Find where the given text appears and provide that cell's center as (x, y) coordinate. 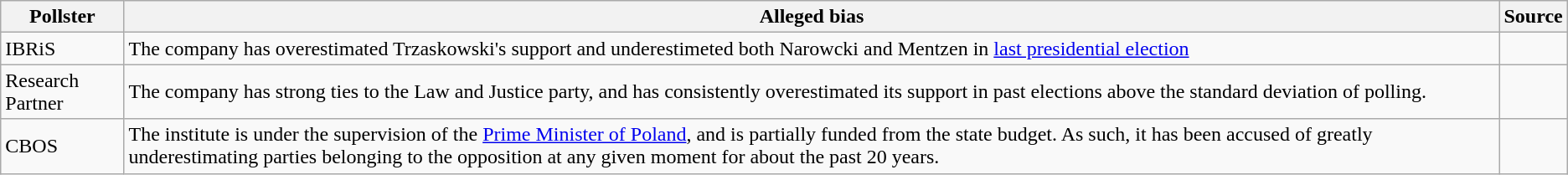
Alleged bias (812, 17)
IBRiS (62, 49)
Pollster (62, 17)
CBOS (62, 146)
The company has overestimated Trzaskowski's support and underestimeted both Narowcki and Mentzen in last presidential election (812, 49)
Research Partner (62, 92)
Source (1533, 17)
